Pinpoint the cell where the given text exists, returning its (X, Y) midpoint coordinate. 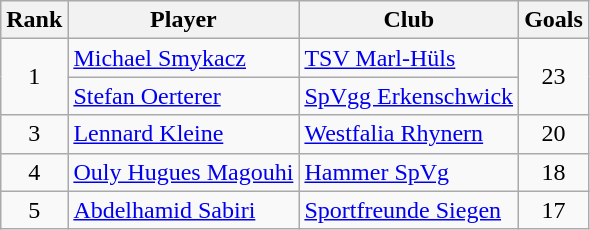
TSV Marl-Hüls (409, 58)
Abdelhamid Sabiri (184, 210)
Player (184, 20)
Westfalia Rhynern (409, 134)
Hammer SpVg (409, 172)
17 (554, 210)
3 (34, 134)
4 (34, 172)
SpVgg Erkenschwick (409, 96)
5 (34, 210)
1 (34, 77)
Goals (554, 20)
Ouly Hugues Magouhi (184, 172)
Club (409, 20)
Sportfreunde Siegen (409, 210)
Rank (34, 20)
20 (554, 134)
Michael Smykacz (184, 58)
Stefan Oerterer (184, 96)
18 (554, 172)
Lennard Kleine (184, 134)
23 (554, 77)
